Extract the [X, Y] coordinate from the center of the cell holding the provided text.  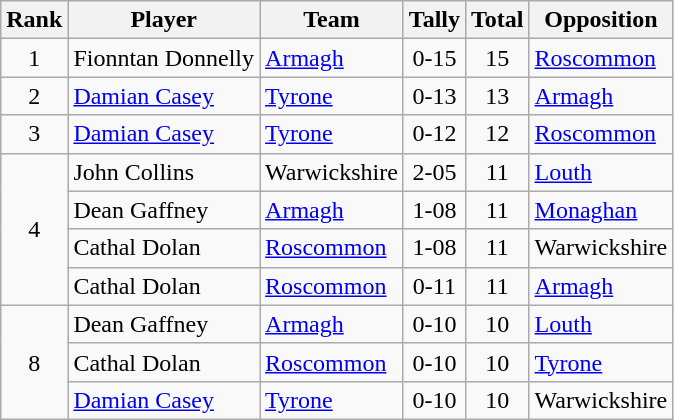
0-12 [434, 134]
Rank [34, 20]
1 [34, 58]
0-13 [434, 96]
Player [164, 20]
15 [498, 58]
12 [498, 134]
2-05 [434, 172]
4 [34, 229]
13 [498, 96]
Team [332, 20]
Monaghan [601, 210]
Fionntan Donnelly [164, 58]
8 [34, 362]
2 [34, 96]
3 [34, 134]
John Collins [164, 172]
Opposition [601, 20]
0-15 [434, 58]
0-11 [434, 286]
Total [498, 20]
Tally [434, 20]
